Output the [x, y] coordinate of the center of the cell containing the given text.  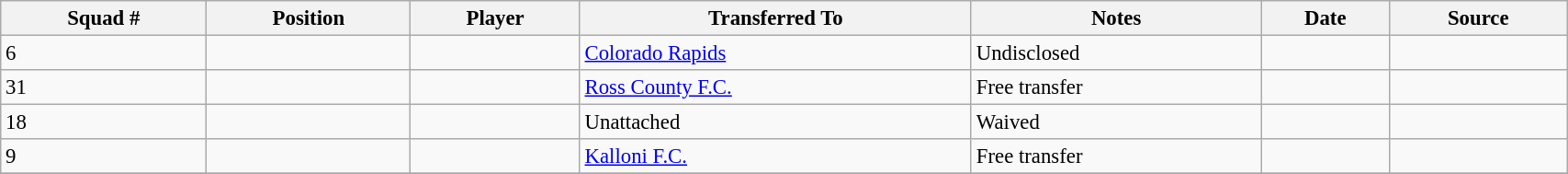
Position [309, 18]
31 [104, 87]
Source [1479, 18]
Colorado Rapids [775, 53]
Date [1325, 18]
Ross County F.C. [775, 87]
6 [104, 53]
Undisclosed [1115, 53]
Player [495, 18]
9 [104, 157]
Notes [1115, 18]
Squad # [104, 18]
Waived [1115, 122]
Transferred To [775, 18]
Unattached [775, 122]
18 [104, 122]
Kalloni F.C. [775, 157]
